Detect which cell encompasses the target text, then output its [X, Y] center coordinate. 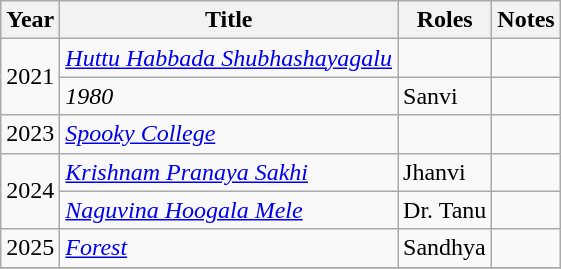
2024 [30, 191]
Sandhya [445, 248]
2023 [30, 134]
Roles [445, 20]
1980 [229, 96]
Year [30, 20]
Forest [229, 248]
Notes [526, 20]
2021 [30, 77]
Title [229, 20]
Krishnam Pranaya Sakhi [229, 172]
Naguvina Hoogala Mele [229, 210]
Sanvi [445, 96]
Spooky College [229, 134]
2025 [30, 248]
Dr. Tanu [445, 210]
Jhanvi [445, 172]
Huttu Habbada Shubhashayagalu [229, 58]
